For the text-containing cell, return its midpoint in (x, y) coordinate format. 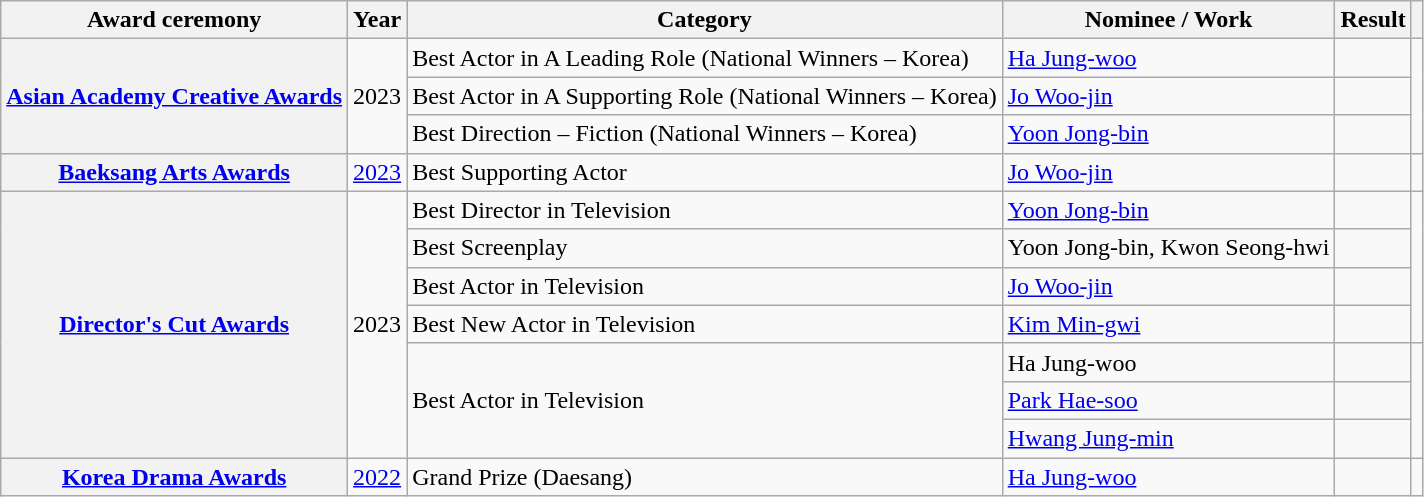
Best New Actor in Television (705, 324)
Director's Cut Awards (174, 324)
Nominee / Work (1168, 20)
Baeksang Arts Awards (174, 172)
Korea Drama Awards (174, 477)
Park Hae-soo (1168, 400)
Grand Prize (Daesang) (705, 477)
Best Screenplay (705, 248)
Best Actor in A Leading Role (National Winners – Korea) (705, 58)
Category (705, 20)
Kim Min-gwi (1168, 324)
Result (1373, 20)
Best Direction – Fiction (National Winners – Korea) (705, 134)
Best Actor in A Supporting Role (National Winners – Korea) (705, 96)
Best Director in Television (705, 210)
Year (378, 20)
Award ceremony (174, 20)
2022 (378, 477)
Best Supporting Actor (705, 172)
Hwang Jung-min (1168, 438)
Yoon Jong-bin, Kwon Seong-hwi (1168, 248)
Asian Academy Creative Awards (174, 96)
